Provide the [x, y] coordinate of the cell's center where the given text is located.  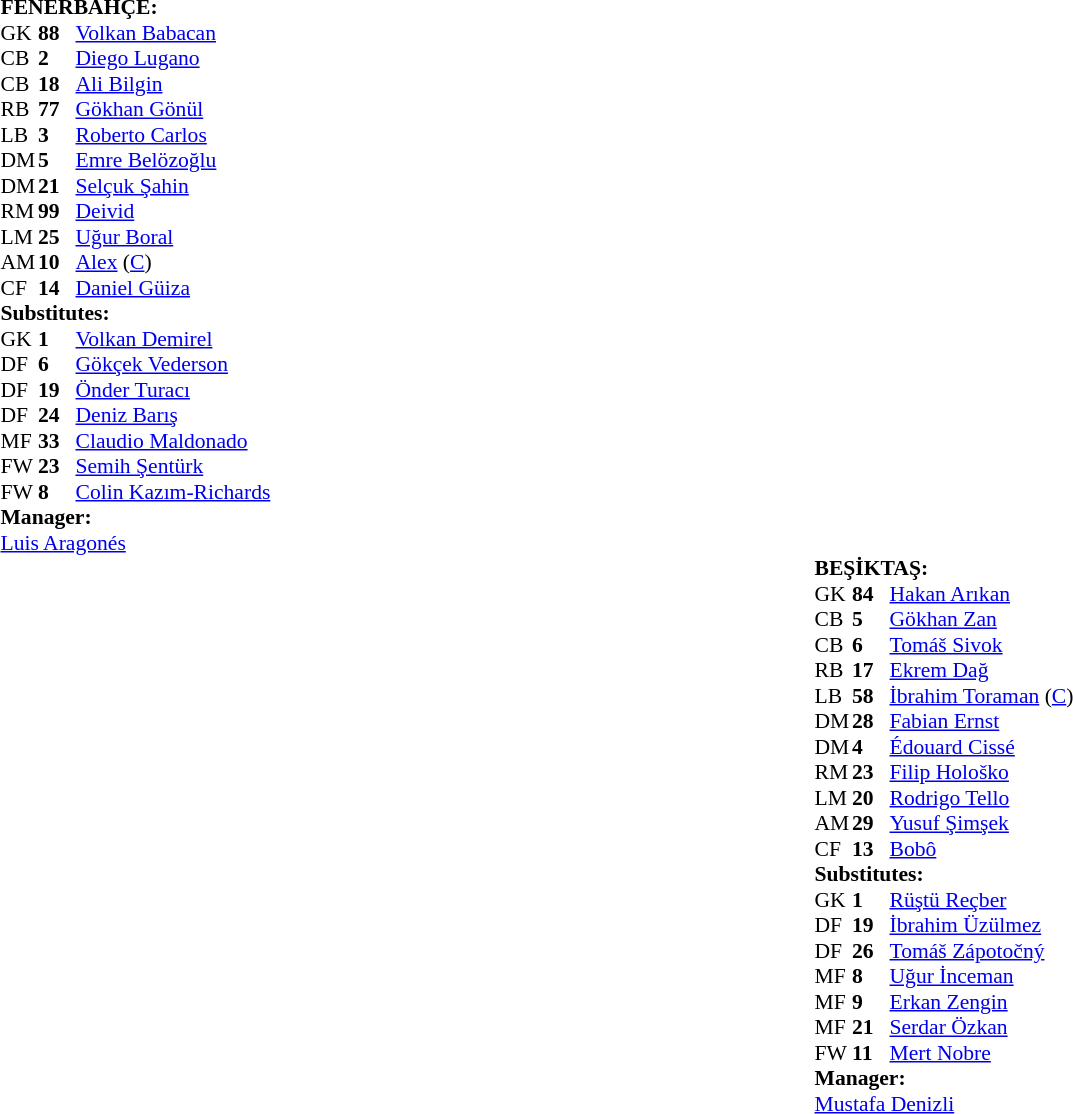
3 [57, 135]
99 [57, 211]
77 [57, 109]
Deivid [174, 211]
25 [57, 237]
26 [871, 951]
Gökhan Gönül [174, 109]
10 [57, 263]
9 [871, 1002]
84 [871, 594]
Alex (C) [174, 263]
Önder Turacı [174, 390]
29 [871, 823]
Uğur Boral [174, 237]
Semih Şentürk [174, 467]
Colin Kazım-Richards [174, 492]
Volkan Babacan [174, 33]
Luis Aragonés [135, 543]
Emre Belözoğlu [174, 161]
2 [57, 59]
Volkan Demirel [174, 339]
28 [871, 721]
Diego Lugano [174, 59]
Gökçek Vederson [174, 365]
24 [57, 415]
17 [871, 671]
14 [57, 288]
88 [57, 33]
Claudio Maldonado [174, 441]
18 [57, 84]
Deniz Barış [174, 415]
Selçuk Şahin [174, 186]
Daniel Güiza [174, 288]
Substitutes: [135, 313]
13 [871, 849]
11 [871, 1053]
Ali Bilgin [174, 84]
Manager: [135, 517]
Roberto Carlos [174, 135]
33 [57, 441]
4 [871, 747]
20 [871, 798]
58 [871, 696]
